Scan for the cell matching the given text and deliver its (x, y) coordinate at center. 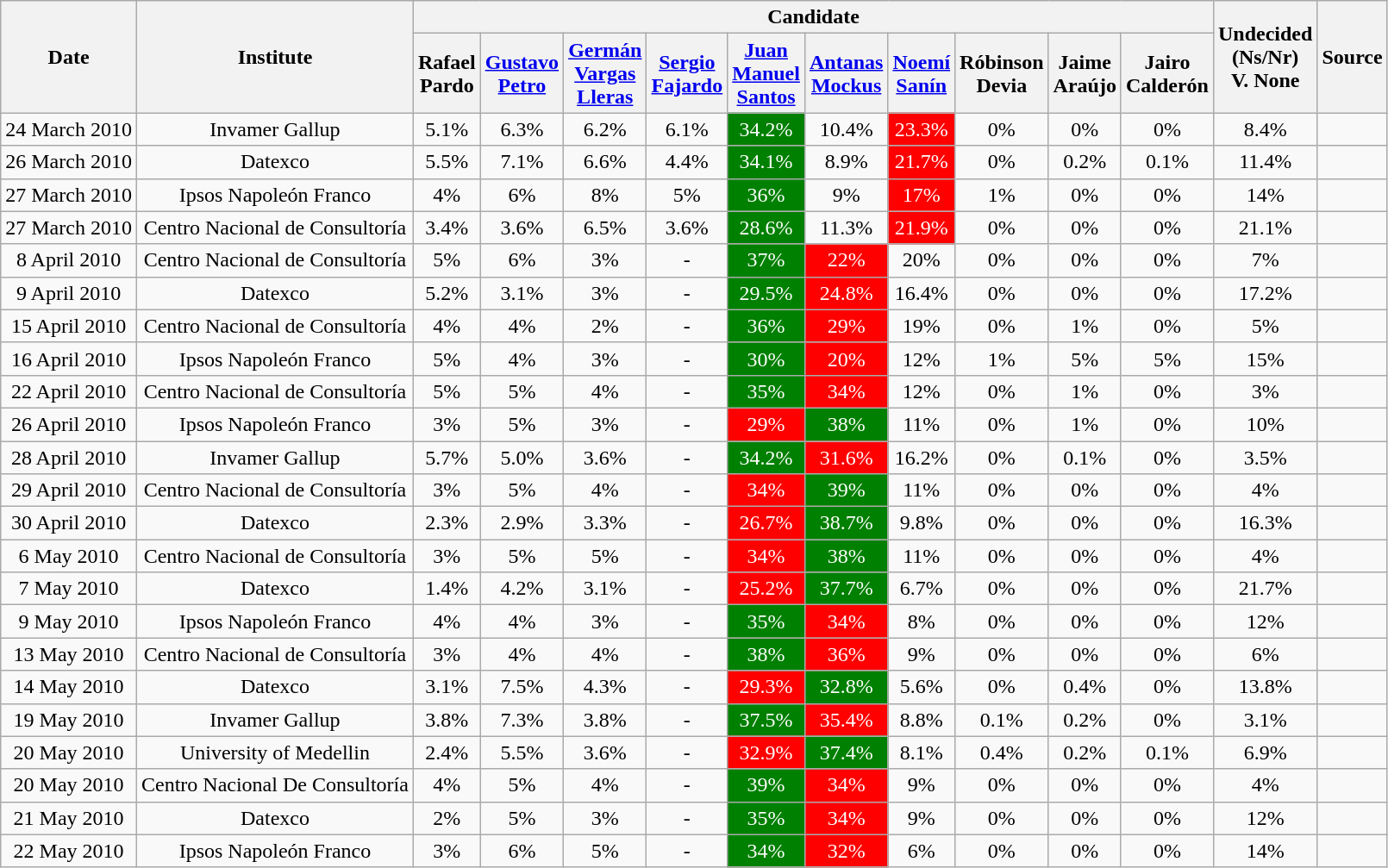
16.3% (1265, 523)
37.4% (846, 752)
9 May 2010 (69, 621)
1.4% (447, 589)
29 April 2010 (69, 490)
2.3% (447, 523)
Róbinson Devia (1002, 73)
Rafael Pardo (447, 73)
10% (1265, 424)
19 May 2010 (69, 720)
32.8% (846, 687)
28 April 2010 (69, 458)
8.9% (846, 162)
32% (846, 851)
5.0% (522, 458)
38.7% (846, 523)
22 May 2010 (69, 851)
6.7% (922, 589)
8 April 2010 (69, 260)
Source (1352, 57)
21 May 2010 (69, 818)
16 April 2010 (69, 359)
15 April 2010 (69, 326)
Candidate (813, 17)
Antanas Mockus (846, 73)
3.5% (1265, 458)
14 May 2010 (69, 687)
19% (922, 326)
6.1% (687, 129)
4.2% (522, 589)
8.4% (1265, 129)
9.8% (922, 523)
2.4% (447, 752)
Undecided(Ns/Nr)V. None (1265, 57)
16.2% (922, 458)
21.1% (1265, 228)
9 April 2010 (69, 293)
37.7% (846, 589)
5.7% (447, 458)
17.2% (1265, 293)
Juan Manuel Santos (766, 73)
7 May 2010 (69, 589)
32.9% (766, 752)
6.2% (605, 129)
6.3% (522, 129)
7.3% (522, 720)
3.4% (447, 228)
Gustavo Petro (522, 73)
4.3% (605, 687)
22% (846, 260)
24.8% (846, 293)
26 March 2010 (69, 162)
11.4% (1265, 162)
8.8% (922, 720)
3.3% (605, 523)
30% (766, 359)
Centro Nacional De Consultoría (274, 785)
16.4% (922, 293)
34.1% (766, 162)
6.6% (605, 162)
Jaime Araújo (1085, 73)
11.3% (846, 228)
6 May 2010 (69, 556)
25.2% (766, 589)
8.1% (922, 752)
5.2% (447, 293)
15% (1265, 359)
Sergio Fajardo (687, 73)
13 May 2010 (69, 654)
37% (766, 260)
26.7% (766, 523)
24 March 2010 (69, 129)
7.5% (522, 687)
31.6% (846, 458)
35.4% (846, 720)
Germán Vargas Lleras (605, 73)
23.3% (922, 129)
Jairo Calderón (1167, 73)
30 April 2010 (69, 523)
University of Medellin (274, 752)
26 April 2010 (69, 424)
6.9% (1265, 752)
Noemí Sanín (922, 73)
Institute (274, 57)
13.8% (1265, 687)
Date (69, 57)
22 April 2010 (69, 391)
29.3% (766, 687)
6.5% (605, 228)
5.1% (447, 129)
37.5% (766, 720)
29.5% (766, 293)
7.1% (522, 162)
7% (1265, 260)
10.4% (846, 129)
2.9% (522, 523)
4.4% (687, 162)
28.6% (766, 228)
21.9% (922, 228)
5.6% (922, 687)
17% (922, 195)
